Find where the given text appears and provide that cell's center as (X, Y) coordinate. 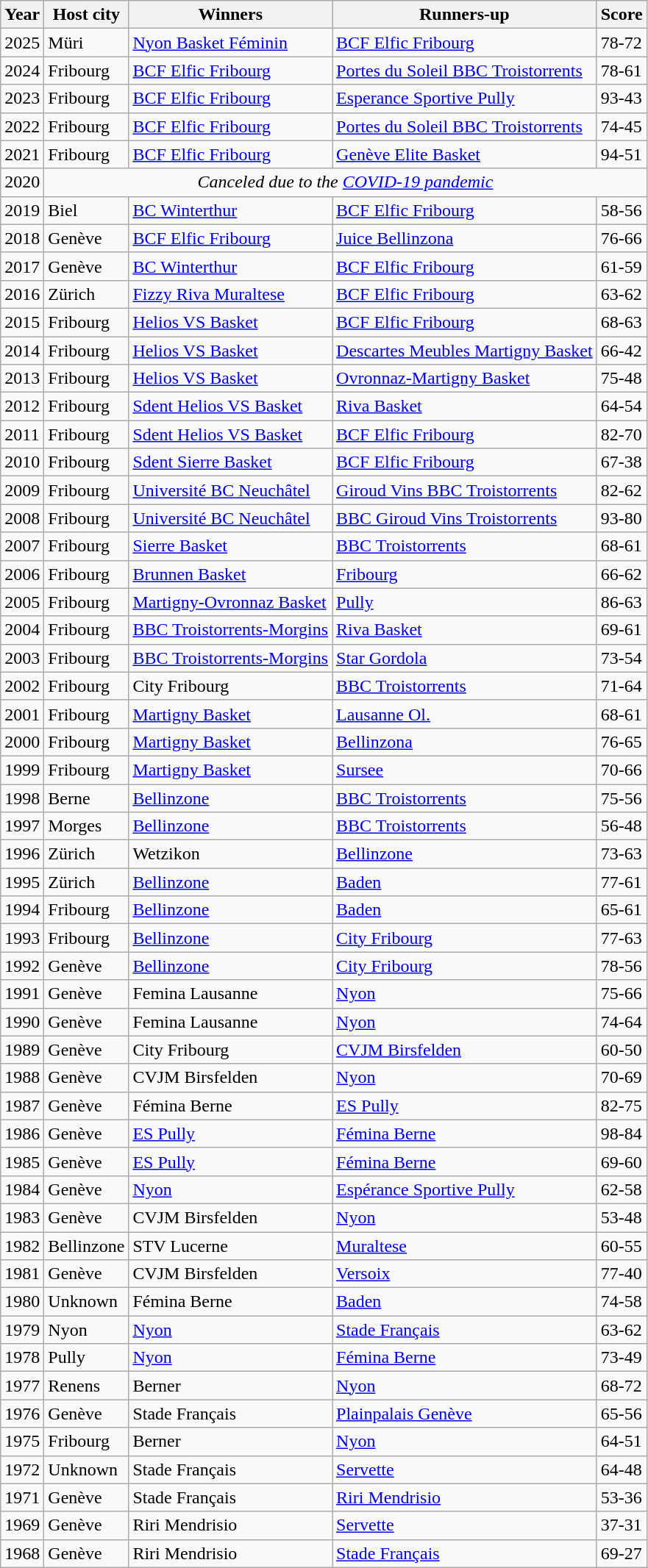
1983 (22, 1217)
Genève Elite Basket (465, 154)
Espérance Sportive Pully (465, 1189)
1982 (22, 1246)
2023 (22, 99)
1994 (22, 910)
2008 (22, 518)
68-63 (622, 322)
Giroud Vins BBC Troistorrents (465, 490)
2003 (22, 658)
53-48 (622, 1217)
73-49 (622, 1358)
Winners (231, 15)
75-48 (622, 379)
Year (22, 15)
2018 (22, 238)
2015 (22, 322)
Score (622, 15)
BBC Giroud Vins Troistorrents (465, 518)
1995 (22, 882)
1987 (22, 1106)
1981 (22, 1274)
1993 (22, 938)
60-50 (622, 1050)
67-38 (622, 462)
Morges (87, 826)
1988 (22, 1078)
Bellinzona (465, 742)
74-64 (622, 1022)
64-54 (622, 407)
71-64 (622, 686)
77-40 (622, 1274)
2009 (22, 490)
65-61 (622, 910)
93-43 (622, 99)
53-36 (622, 1497)
70-69 (622, 1078)
1979 (22, 1330)
2025 (22, 43)
2022 (22, 126)
64-51 (622, 1442)
1972 (22, 1469)
2013 (22, 379)
Muraltese (465, 1246)
2021 (22, 154)
Juice Bellinzona (465, 238)
2012 (22, 407)
37-31 (622, 1525)
2019 (22, 210)
65-56 (622, 1414)
75-66 (622, 994)
1991 (22, 994)
2001 (22, 714)
76-66 (622, 238)
Star Gordola (465, 658)
1992 (22, 966)
Nyon Basket Féminin (231, 43)
2002 (22, 686)
1978 (22, 1358)
82-70 (622, 434)
1997 (22, 826)
2014 (22, 351)
STV Lucerne (231, 1246)
Berne (87, 798)
Versoix (465, 1274)
2016 (22, 294)
64-48 (622, 1469)
82-62 (622, 490)
Descartes Meubles Martigny Basket (465, 351)
2007 (22, 546)
2011 (22, 434)
Ovronnaz-Martigny Basket (465, 379)
2017 (22, 266)
62-58 (622, 1189)
56-48 (622, 826)
1998 (22, 798)
2004 (22, 630)
Lausanne Ol. (465, 714)
Biel (87, 210)
61-59 (622, 266)
Host city (87, 15)
1977 (22, 1386)
1969 (22, 1525)
Plainpalais Genève (465, 1414)
1971 (22, 1497)
70-66 (622, 770)
1968 (22, 1553)
2024 (22, 71)
Fizzy Riva Muraltese (231, 294)
2020 (22, 182)
1999 (22, 770)
2010 (22, 462)
Canceled due to the COVID-19 pandemic (346, 182)
1996 (22, 854)
98-84 (622, 1134)
2000 (22, 742)
66-42 (622, 351)
60-55 (622, 1246)
1984 (22, 1189)
94-51 (622, 154)
Müri (87, 43)
2005 (22, 602)
75-56 (622, 798)
Sdent Sierre Basket (231, 462)
78-56 (622, 966)
69-61 (622, 630)
Brunnen Basket (231, 574)
1990 (22, 1022)
66-62 (622, 574)
1985 (22, 1161)
58-56 (622, 210)
Sursee (465, 770)
Martigny-Ovronnaz Basket (231, 602)
1986 (22, 1134)
Sierre Basket (231, 546)
74-58 (622, 1302)
2006 (22, 574)
73-63 (622, 854)
1975 (22, 1442)
Renens (87, 1386)
78-61 (622, 71)
78-72 (622, 43)
1976 (22, 1414)
1980 (22, 1302)
Esperance Sportive Pully (465, 99)
77-63 (622, 938)
93-80 (622, 518)
77-61 (622, 882)
82-75 (622, 1106)
73-54 (622, 658)
1989 (22, 1050)
76-65 (622, 742)
68-72 (622, 1386)
69-60 (622, 1161)
Wetzikon (231, 854)
74-45 (622, 126)
Runners-up (465, 15)
86-63 (622, 602)
69-27 (622, 1553)
